Locate the cell with the specified text and output its [x, y] center coordinate. 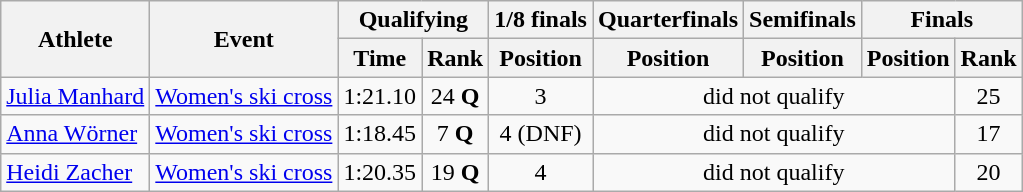
1/8 finals [541, 20]
Athlete [76, 39]
24 Q [456, 96]
Heidi Zacher [76, 172]
1:21.10 [380, 96]
4 [541, 172]
Qualifying [414, 20]
20 [988, 172]
7 Q [456, 134]
25 [988, 96]
Time [380, 58]
Finals [942, 20]
3 [541, 96]
19 Q [456, 172]
17 [988, 134]
Anna Wörner [76, 134]
1:18.45 [380, 134]
1:20.35 [380, 172]
Semifinals [803, 20]
Julia Manhard [76, 96]
Quarterfinals [668, 20]
4 (DNF) [541, 134]
Event [244, 39]
